Output the (X, Y) coordinate of the center of the cell containing the given text.  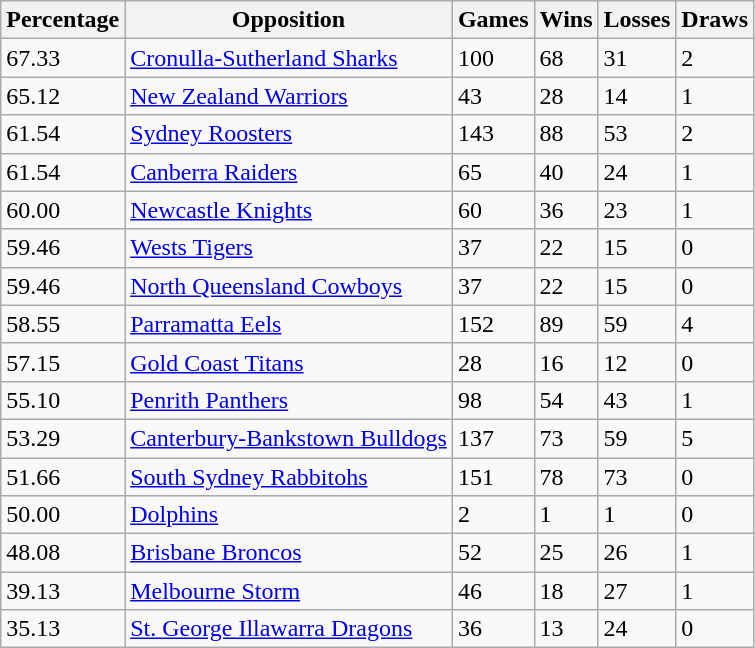
Newcastle Knights (289, 210)
Losses (637, 20)
Penrith Panthers (289, 400)
67.33 (63, 58)
137 (493, 438)
31 (637, 58)
151 (493, 477)
53 (637, 134)
65 (493, 172)
143 (493, 134)
52 (493, 553)
4 (715, 324)
60.00 (63, 210)
50.00 (63, 515)
53.29 (63, 438)
60 (493, 210)
Wests Tigers (289, 248)
55.10 (63, 400)
12 (637, 362)
Canberra Raiders (289, 172)
78 (566, 477)
Sydney Roosters (289, 134)
46 (493, 591)
25 (566, 553)
14 (637, 96)
South Sydney Rabbitohs (289, 477)
152 (493, 324)
26 (637, 553)
Percentage (63, 20)
39.13 (63, 591)
13 (566, 629)
Canterbury-Bankstown Bulldogs (289, 438)
57.15 (63, 362)
Games (493, 20)
100 (493, 58)
16 (566, 362)
Dolphins (289, 515)
58.55 (63, 324)
68 (566, 58)
89 (566, 324)
Wins (566, 20)
North Queensland Cowboys (289, 286)
65.12 (63, 96)
35.13 (63, 629)
88 (566, 134)
54 (566, 400)
5 (715, 438)
Brisbane Broncos (289, 553)
98 (493, 400)
Opposition (289, 20)
Gold Coast Titans (289, 362)
Cronulla-Sutherland Sharks (289, 58)
New Zealand Warriors (289, 96)
40 (566, 172)
Draws (715, 20)
Melbourne Storm (289, 591)
St. George Illawarra Dragons (289, 629)
51.66 (63, 477)
Parramatta Eels (289, 324)
48.08 (63, 553)
18 (566, 591)
27 (637, 591)
23 (637, 210)
